For the text-containing cell, return its midpoint in (x, y) coordinate format. 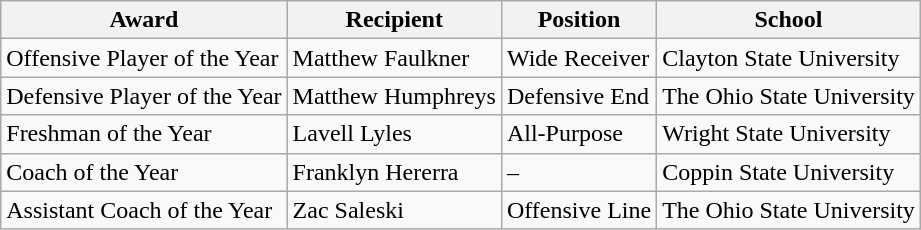
Offensive Player of the Year (144, 58)
Lavell Lyles (394, 134)
Wright State University (789, 134)
Award (144, 20)
Coppin State University (789, 172)
Matthew Faulkner (394, 58)
All-Purpose (578, 134)
Matthew Humphreys (394, 96)
Clayton State University (789, 58)
Position (578, 20)
Recipient (394, 20)
Defensive End (578, 96)
School (789, 20)
Defensive Player of the Year (144, 96)
Zac Saleski (394, 210)
Freshman of the Year (144, 134)
Assistant Coach of the Year (144, 210)
Coach of the Year (144, 172)
Wide Receiver (578, 58)
Franklyn Hererra (394, 172)
– (578, 172)
Offensive Line (578, 210)
